Pinpoint the cell where the given text exists, returning its (x, y) midpoint coordinate. 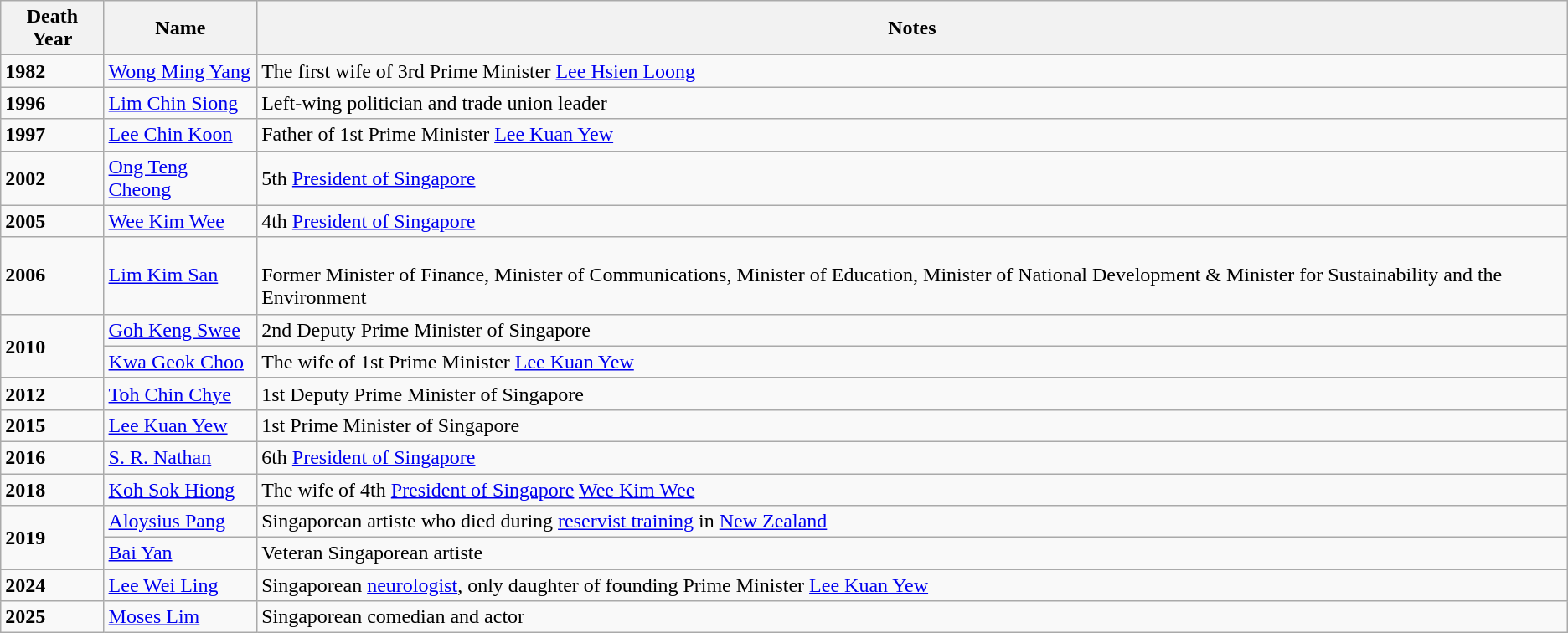
The wife of 1st Prime Minister Lee Kuan Yew (913, 362)
Notes (913, 28)
2019 (52, 538)
2024 (52, 585)
Singaporean comedian and actor (913, 617)
2002 (52, 178)
Name (181, 28)
Father of 1st Prime Minister Lee Kuan Yew (913, 135)
1st Prime Minister of Singapore (913, 425)
2015 (52, 425)
Wee Kim Wee (181, 221)
Koh Sok Hiong (181, 490)
Bai Yan (181, 553)
Lee Kuan Yew (181, 425)
2010 (52, 346)
Moses Lim (181, 617)
Left-wing politician and trade union leader (913, 103)
Toh Chin Chye (181, 394)
2025 (52, 617)
1996 (52, 103)
5th President of Singapore (913, 178)
Lim Chin Siong (181, 103)
S. R. Nathan (181, 457)
2006 (52, 275)
4th President of Singapore (913, 221)
Lim Kim San (181, 275)
2005 (52, 221)
Lee Wei Ling (181, 585)
Kwa Geok Choo (181, 362)
6th President of Singapore (913, 457)
The wife of 4th President of Singapore Wee Kim Wee (913, 490)
Ong Teng Cheong (181, 178)
2nd Deputy Prime Minister of Singapore (913, 330)
Singaporean artiste who died during reservist training in New Zealand (913, 522)
Lee Chin Koon (181, 135)
Wong Ming Yang (181, 71)
1982 (52, 71)
2012 (52, 394)
Veteran Singaporean artiste (913, 553)
The first wife of 3rd Prime Minister Lee Hsien Loong (913, 71)
2016 (52, 457)
Goh Keng Swee (181, 330)
Aloysius Pang (181, 522)
1st Deputy Prime Minister of Singapore (913, 394)
2018 (52, 490)
Death Year (52, 28)
1997 (52, 135)
Singaporean neurologist, only daughter of founding Prime Minister Lee Kuan Yew (913, 585)
